From the cell containing the given text, extract its center point as [x, y] coordinate. 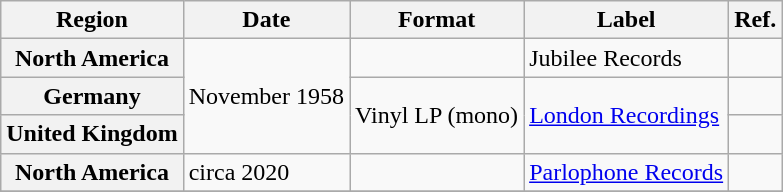
Germany [92, 96]
Date [266, 20]
Vinyl LP (mono) [437, 115]
Parlophone Records [626, 172]
London Recordings [626, 115]
United Kingdom [92, 134]
Ref. [756, 20]
circa 2020 [266, 172]
Region [92, 20]
November 1958 [266, 96]
Format [437, 20]
Jubilee Records [626, 58]
Label [626, 20]
